Return the (X, Y) coordinate for the center point of the cell that contains the specified text.  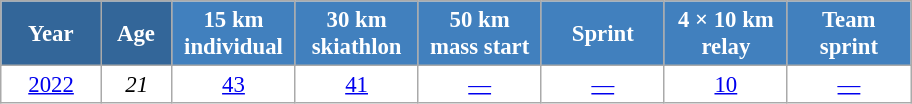
43 (234, 85)
41 (356, 85)
Sprint (602, 34)
30 km skiathlon (356, 34)
15 km individual (234, 34)
21 (136, 85)
50 km mass start (480, 34)
Age (136, 34)
4 × 10 km relay (726, 34)
Team sprint (848, 34)
10 (726, 85)
Year (52, 34)
2022 (52, 85)
